Return the [x, y] coordinate for the center point of the cell that contains the specified text.  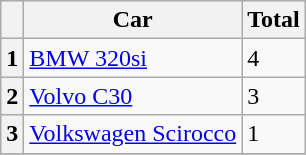
BMW 320si [133, 58]
Volkswagen Scirocco [133, 134]
4 [274, 58]
Car [133, 20]
Total [274, 20]
2 [12, 96]
Volvo C30 [133, 96]
